From the cell containing the given text, extract its center point as (X, Y) coordinate. 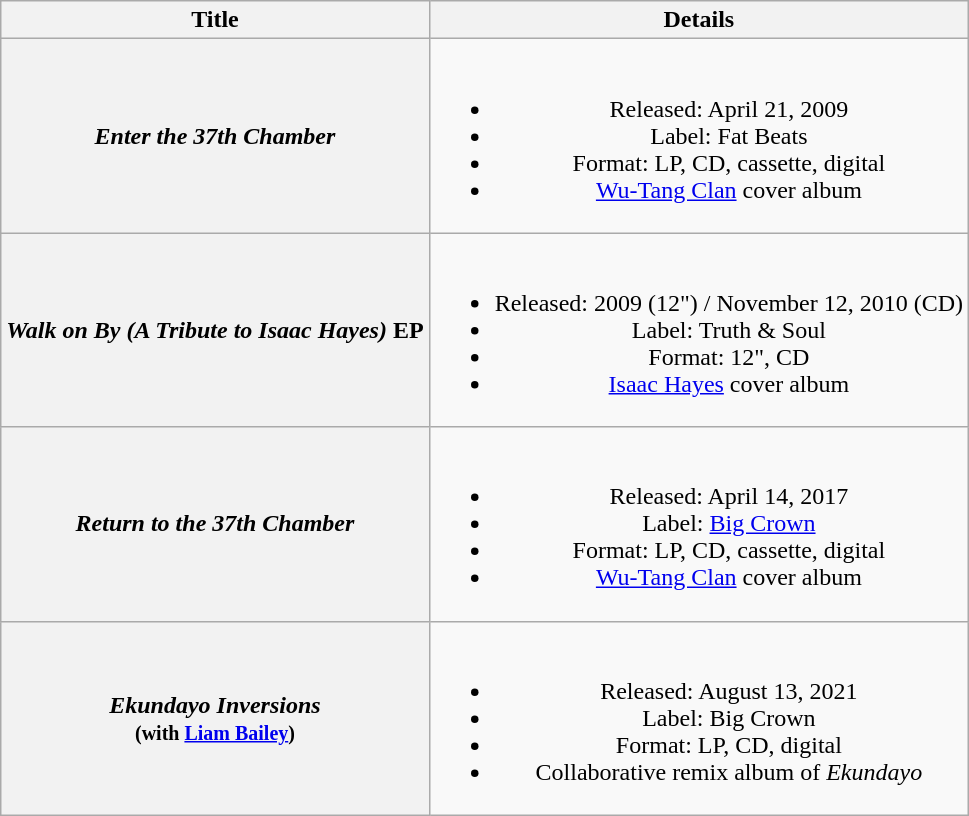
Walk on By (A Tribute to Isaac Hayes) EP (215, 330)
Released: April 21, 2009Label: Fat BeatsFormat: LP, CD, cassette, digitalWu-Tang Clan cover album (698, 136)
Enter the 37th Chamber (215, 136)
Title (215, 20)
Released: April 14, 2017Label: Big CrownFormat: LP, CD, cassette, digitalWu-Tang Clan cover album (698, 524)
Return to the 37th Chamber (215, 524)
Released: 2009 (12") / November 12, 2010 (CD)Label: Truth & SoulFormat: 12", CDIsaac Hayes cover album (698, 330)
Ekundayo Inversions(with Liam Bailey) (215, 718)
Details (698, 20)
Released: August 13, 2021Label: Big CrownFormat: LP, CD, digitalCollaborative remix album of Ekundayo (698, 718)
